Provide the (X, Y) coordinate of the cell's center where the given text is located.  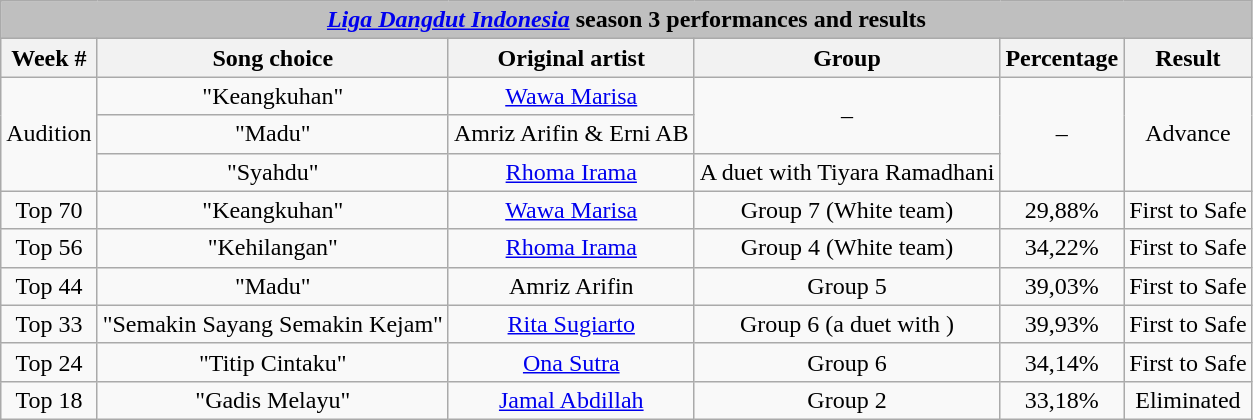
Audition (49, 134)
Group 6 (a duet with ) (847, 324)
Ona Sutra (571, 362)
Top 56 (49, 248)
Advance (1188, 134)
Amriz Arifin & Erni AB (571, 134)
A duet with Tiyara Ramadhani (847, 172)
Amriz Arifin (571, 286)
Group 4 (White team) (847, 248)
"Kehilangan" (272, 248)
Group 2 (847, 400)
Percentage (1062, 58)
Group 7 (White team) (847, 210)
"Semakin Sayang Semakin Kejam" (272, 324)
34,22% (1062, 248)
Original artist (571, 58)
Top 18 (49, 400)
"Syahdu" (272, 172)
39,93% (1062, 324)
Liga Dangdut Indonesia season 3 performances and results (626, 20)
Top 24 (49, 362)
Top 44 (49, 286)
"Titip Cintaku" (272, 362)
Top 70 (49, 210)
"Gadis Melayu" (272, 400)
Song choice (272, 58)
Group 5 (847, 286)
Group 6 (847, 362)
39,03% (1062, 286)
Group (847, 58)
Result (1188, 58)
Top 33 (49, 324)
Jamal Abdillah (571, 400)
Eliminated (1188, 400)
33,18% (1062, 400)
Week # (49, 58)
Rita Sugiarto (571, 324)
29,88% (1062, 210)
34,14% (1062, 362)
